Search for the cell housing the specified text and yield its [x, y] center coordinate. 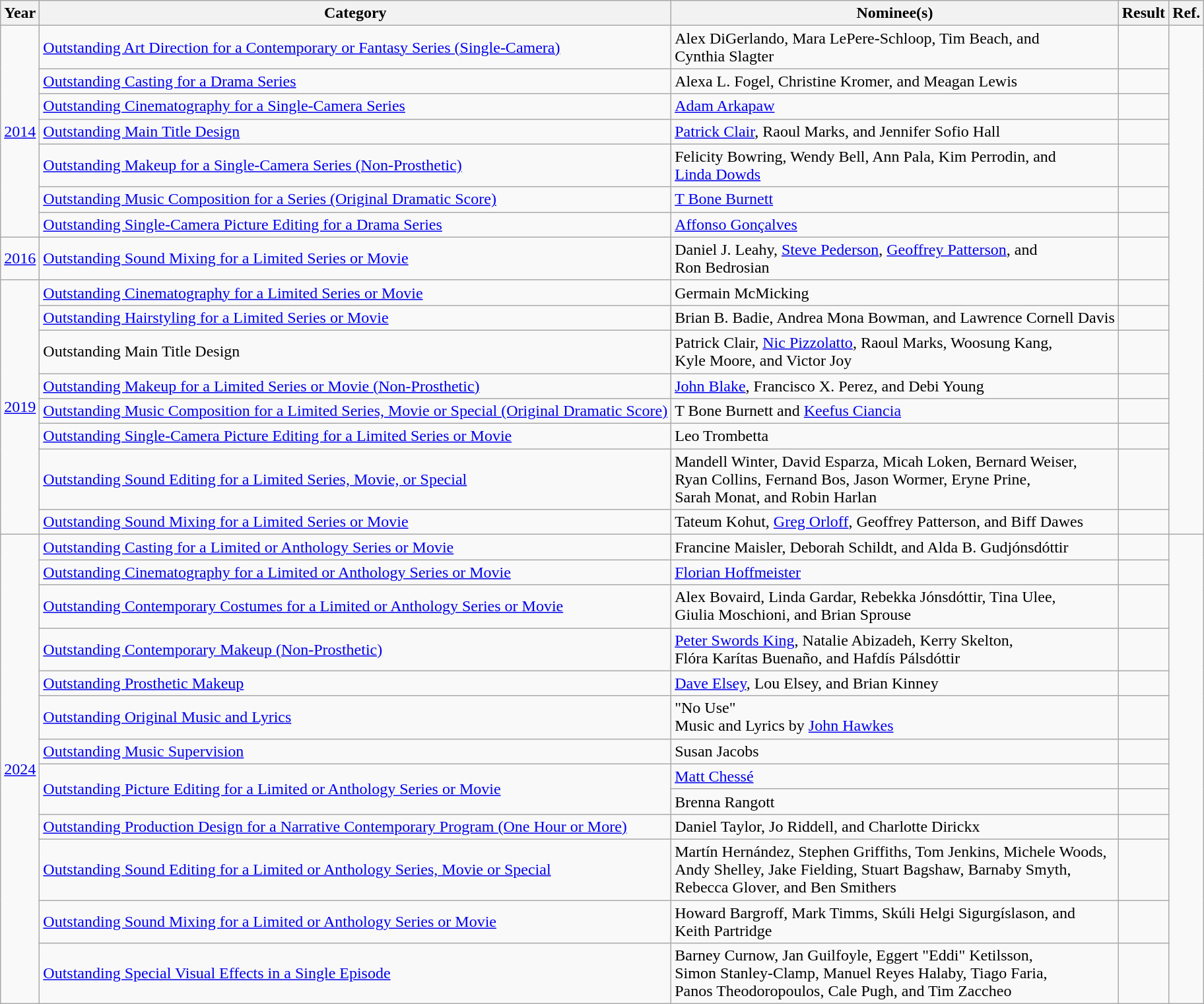
Florian Hoffmeister [895, 572]
Brian B. Badie, Andrea Mona Bowman, and Lawrence Cornell Davis [895, 318]
Outstanding Art Direction for a Contemporary or Fantasy Series (Single-Camera) [355, 48]
Germain McMicking [895, 292]
Outstanding Hairstyling for a Limited Series or Movie [355, 318]
Outstanding Picture Editing for a Limited or Anthology Series or Movie [355, 789]
Tateum Kohut, Greg Orloff, Geoffrey Patterson, and Biff Dawes [895, 522]
Outstanding Makeup for a Limited Series or Movie (Non-Prosthetic) [355, 386]
2014 [20, 131]
Alex Bovaird, Linda Gardar, Rebekka Jónsdóttir, Tina Ulee, Giulia Moschioni, and Brian Sprouse [895, 606]
Outstanding Single-Camera Picture Editing for a Limited Series or Movie [355, 436]
Outstanding Original Music and Lyrics [355, 717]
Felicity Bowring, Wendy Bell, Ann Pala, Kim Perrodin, and Linda Dowds [895, 165]
Outstanding Sound Editing for a Limited or Anthology Series, Movie or Special [355, 869]
Outstanding Cinematography for a Single-Camera Series [355, 106]
Outstanding Special Visual Effects in a Single Episode [355, 974]
2016 [20, 259]
Outstanding Casting for a Limited or Anthology Series or Movie [355, 547]
Matt Chessé [895, 776]
Outstanding Sound Mixing for a Limited or Anthology Series or Movie [355, 921]
Patrick Clair, Nic Pizzolatto, Raoul Marks, Woosung Kang, Kyle Moore, and Victor Joy [895, 351]
Susan Jacobs [895, 751]
Leo Trombetta [895, 436]
Brenna Rangott [895, 801]
T Bone Burnett [895, 199]
Outstanding Casting for a Drama Series [355, 81]
Francine Maisler, Deborah Schildt, and Alda B. Gudjónsdóttir [895, 547]
Outstanding Prosthetic Makeup [355, 683]
Outstanding Cinematography for a Limited Series or Movie [355, 292]
Ref. [1187, 13]
Daniel Taylor, Jo Riddell, and Charlotte Dirickx [895, 826]
Affonso Gonçalves [895, 224]
Nominee(s) [895, 13]
Category [355, 13]
2019 [20, 407]
T Bone Burnett and Keefus Ciancia [895, 411]
Outstanding Music Composition for a Series (Original Dramatic Score) [355, 199]
Howard Bargroff, Mark Timms, Skúli Helgi Sigurgíslason, and Keith Partridge [895, 921]
Outstanding Sound Editing for a Limited Series, Movie, or Special [355, 479]
Outstanding Cinematography for a Limited or Anthology Series or Movie [355, 572]
"No Use" Music and Lyrics by John Hawkes [895, 717]
Daniel J. Leahy, Steve Pederson, Geoffrey Patterson, and Ron Bedrosian [895, 259]
John Blake, Francisco X. Perez, and Debi Young [895, 386]
Result [1143, 13]
Outstanding Contemporary Costumes for a Limited or Anthology Series or Movie [355, 606]
Outstanding Music Supervision [355, 751]
Adam Arkapaw [895, 106]
Outstanding Contemporary Makeup (Non-Prosthetic) [355, 650]
Alexa L. Fogel, Christine Kromer, and Meagan Lewis [895, 81]
Alex DiGerlando, Mara LePere-Schloop, Tim Beach, and Cynthia Slagter [895, 48]
2024 [20, 770]
Patrick Clair, Raoul Marks, and Jennifer Sofio Hall [895, 131]
Outstanding Single-Camera Picture Editing for a Drama Series [355, 224]
Peter Swords King, Natalie Abizadeh, Kerry Skelton, Flóra Karítas Buenaño, and Hafdís Pálsdóttir [895, 650]
Mandell Winter, David Esparza, Micah Loken, Bernard Weiser, Ryan Collins, Fernand Bos, Jason Wormer, Eryne Prine, Sarah Monat, and Robin Harlan [895, 479]
Year [20, 13]
Outstanding Production Design for a Narrative Contemporary Program (One Hour or More) [355, 826]
Dave Elsey, Lou Elsey, and Brian Kinney [895, 683]
Outstanding Music Composition for a Limited Series, Movie or Special (Original Dramatic Score) [355, 411]
Outstanding Makeup for a Single-Camera Series (Non-Prosthetic) [355, 165]
